Find where the given text appears and provide that cell's center as (X, Y) coordinate. 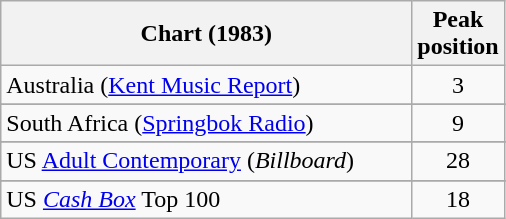
Chart (1983) (206, 34)
US Adult Contemporary (Billboard) (206, 161)
US Cash Box Top 100 (206, 199)
28 (458, 161)
Australia (Kent Music Report) (206, 85)
9 (458, 123)
18 (458, 199)
Peakposition (458, 34)
3 (458, 85)
South Africa (Springbok Radio) (206, 123)
